Identify which cell holds the provided text, then report its [X, Y] central coordinate. 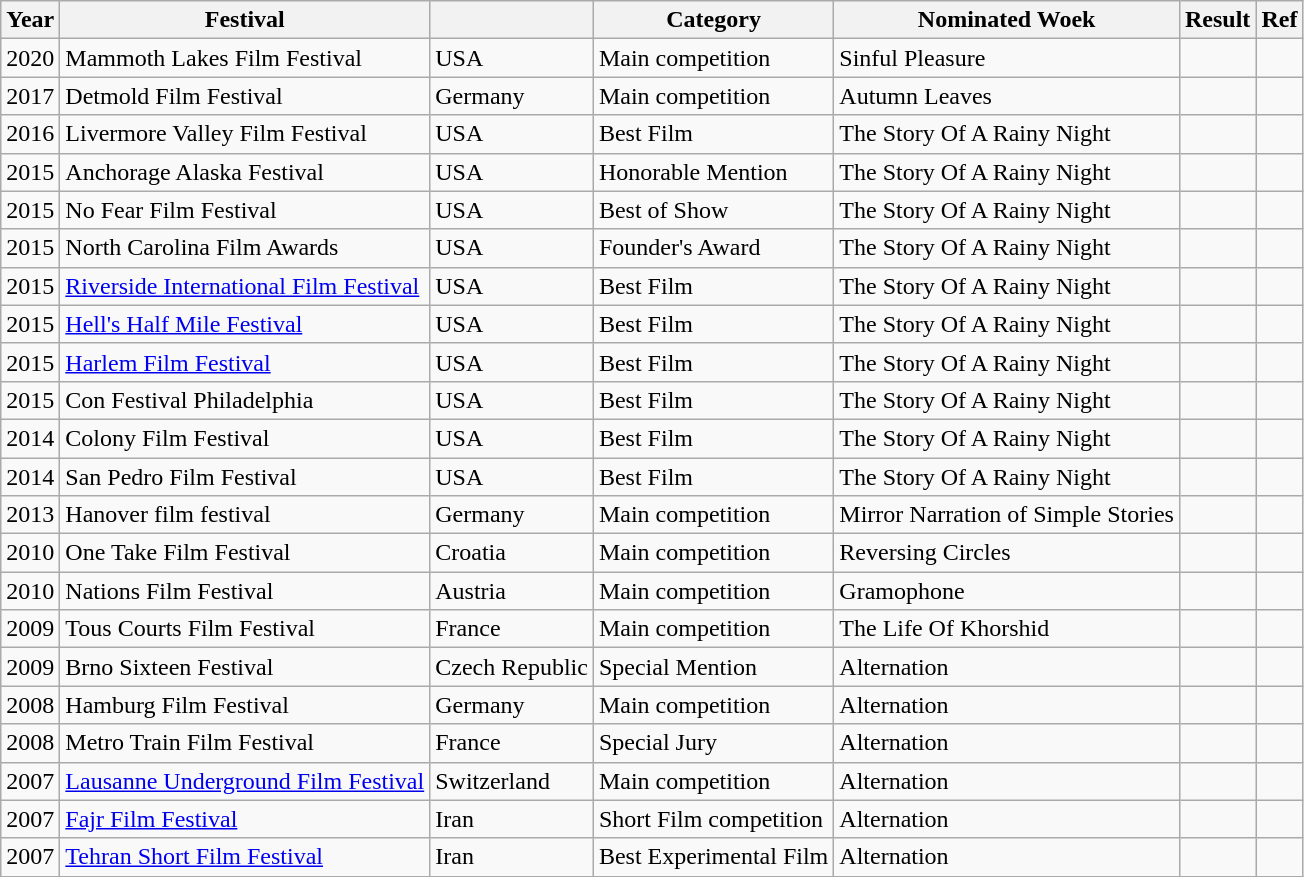
Tehran Short Film Festival [245, 857]
Special Mention [713, 667]
Lausanne Underground Film Festival [245, 781]
Ref [1280, 20]
Special Jury [713, 743]
Gramophone [1007, 591]
Year [30, 20]
The Life Of Khorshid [1007, 629]
Fajr Film Festival [245, 819]
Sinful Pleasure [1007, 58]
Riverside International Film Festival [245, 286]
Honorable Mention [713, 172]
Croatia [512, 553]
Best Experimental Film [713, 857]
One Take Film Festival [245, 553]
Anchorage Alaska Festival [245, 172]
Hamburg Film Festival [245, 705]
Colony Film Festival [245, 438]
Short Film competition [713, 819]
Mammoth Lakes Film Festival [245, 58]
Reversing Circles [1007, 553]
Con Festival Philadelphia [245, 400]
Metro Train Film Festival [245, 743]
Tous Courts Film Festival [245, 629]
Switzerland [512, 781]
2013 [30, 515]
Hanover film festival [245, 515]
Detmold Film Festival [245, 96]
Best of Show [713, 210]
Austria [512, 591]
Nations Film Festival [245, 591]
Autumn Leaves [1007, 96]
North Carolina Film Awards [245, 248]
No Fear Film Festival [245, 210]
Nominated Woek [1007, 20]
Livermore Valley Film Festival [245, 134]
Result [1217, 20]
Czech Republic [512, 667]
Harlem Film Festival [245, 362]
2020 [30, 58]
Festival [245, 20]
San Pedro Film Festival [245, 477]
Mirror Narration of Simple Stories [1007, 515]
Brno Sixteen Festival [245, 667]
2017 [30, 96]
Hell's Half Mile Festival [245, 324]
2016 [30, 134]
Category [713, 20]
Founder's Award [713, 248]
